Extract the [X, Y] coordinate from the center of the cell holding the provided text.  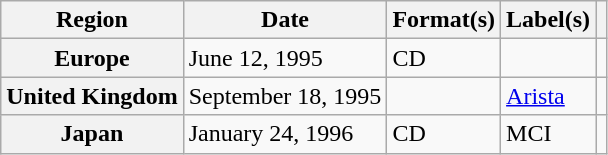
September 18, 1995 [285, 96]
Europe [92, 58]
Arista [548, 96]
Region [92, 20]
Format(s) [444, 20]
Date [285, 20]
United Kingdom [92, 96]
Japan [92, 134]
January 24, 1996 [285, 134]
Label(s) [548, 20]
June 12, 1995 [285, 58]
MCI [548, 134]
